Determine the [x, y] coordinate at the center of the cell enclosing the given text.  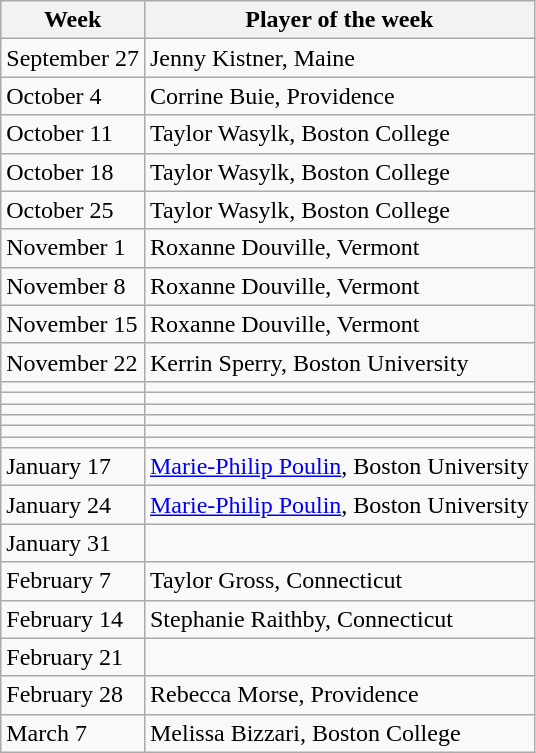
Corrine Buie, Providence [339, 96]
September 27 [73, 58]
February 21 [73, 657]
January 31 [73, 543]
February 7 [73, 581]
November 15 [73, 324]
January 17 [73, 467]
Taylor Gross, Connecticut [339, 581]
February 14 [73, 619]
March 7 [73, 733]
Week [73, 20]
November 22 [73, 362]
October 18 [73, 172]
Player of the week [339, 20]
Melissa Bizzari, Boston College [339, 733]
October 11 [73, 134]
October 25 [73, 210]
Kerrin Sperry, Boston University [339, 362]
October 4 [73, 96]
February 28 [73, 695]
Jenny Kistner, Maine [339, 58]
November 8 [73, 286]
Rebecca Morse, Providence [339, 695]
January 24 [73, 505]
November 1 [73, 248]
Stephanie Raithby, Connecticut [339, 619]
